Scan for the cell matching the given text and deliver its (x, y) coordinate at center. 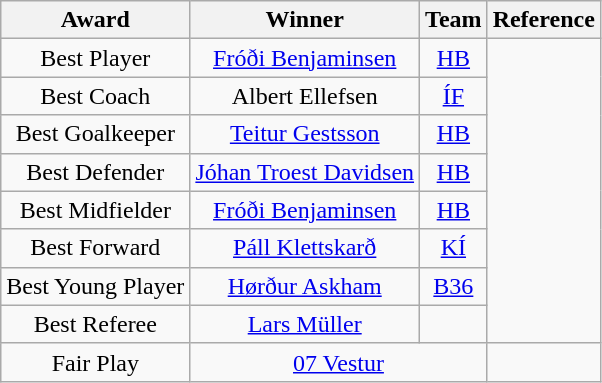
KÍ (454, 248)
07 Vestur (338, 362)
Best Goalkeeper (96, 134)
Hørður Askham (305, 286)
Team (454, 20)
Best Defender (96, 172)
Reference (544, 20)
Award (96, 20)
Páll Klettskarð (305, 248)
Winner (305, 20)
Albert Ellefsen (305, 96)
ÍF (454, 96)
B36 (454, 286)
Teitur Gestsson (305, 134)
Best Referee (96, 324)
Best Coach (96, 96)
Fair Play (96, 362)
Best Player (96, 58)
Best Forward (96, 248)
Best Midfielder (96, 210)
Lars Müller (305, 324)
Best Young Player (96, 286)
Jóhan Troest Davidsen (305, 172)
